Scan for the cell matching the given text and deliver its (x, y) coordinate at center. 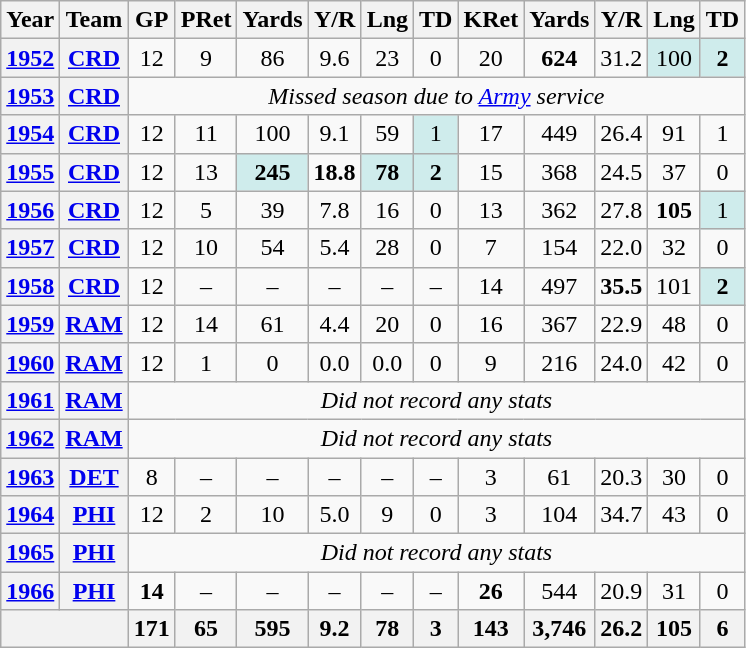
42 (674, 362)
9.6 (334, 58)
22.0 (622, 248)
1954 (30, 134)
37 (674, 172)
5.0 (334, 515)
35.5 (622, 286)
24.0 (622, 362)
Year (30, 20)
104 (560, 515)
18.8 (334, 172)
1966 (30, 591)
DET (94, 477)
1956 (30, 210)
143 (491, 629)
26.4 (622, 134)
27.8 (622, 210)
1953 (30, 96)
65 (206, 629)
23 (387, 58)
32 (674, 248)
4.4 (334, 324)
1963 (30, 477)
48 (674, 324)
54 (272, 248)
362 (560, 210)
20.9 (622, 591)
17 (491, 134)
Team (94, 20)
PRet (206, 20)
1965 (30, 553)
1960 (30, 362)
15 (491, 172)
1958 (30, 286)
1962 (30, 438)
59 (387, 134)
24.5 (622, 172)
3,746 (560, 629)
5 (206, 210)
6 (722, 629)
7 (491, 248)
544 (560, 591)
26 (491, 591)
101 (674, 286)
5.4 (334, 248)
171 (152, 629)
245 (272, 172)
1955 (30, 172)
20.3 (622, 477)
28 (387, 248)
7.8 (334, 210)
216 (560, 362)
22.9 (622, 324)
31 (674, 591)
KRet (491, 20)
9.1 (334, 134)
30 (674, 477)
154 (560, 248)
9.2 (334, 629)
1952 (30, 58)
26.2 (622, 629)
GP (152, 20)
624 (560, 58)
368 (560, 172)
1957 (30, 248)
Missed season due to Army service (436, 96)
1959 (30, 324)
1961 (30, 400)
497 (560, 286)
449 (560, 134)
1964 (30, 515)
11 (206, 134)
43 (674, 515)
91 (674, 134)
86 (272, 58)
34.7 (622, 515)
39 (272, 210)
595 (272, 629)
367 (560, 324)
31.2 (622, 58)
8 (152, 477)
